Locate the cell with the specified text and output its [x, y] center coordinate. 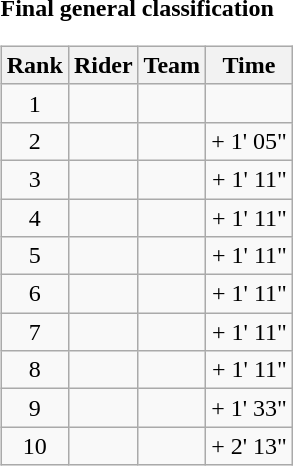
9 [34, 408]
10 [34, 446]
Team [172, 65]
Rider [103, 65]
+ 1' 05" [250, 141]
7 [34, 332]
4 [34, 217]
Rank [34, 65]
8 [34, 370]
2 [34, 141]
6 [34, 294]
+ 2' 13" [250, 446]
1 [34, 103]
3 [34, 179]
+ 1' 33" [250, 408]
5 [34, 256]
Time [250, 65]
